Locate the cell with the specified text and output its [X, Y] center coordinate. 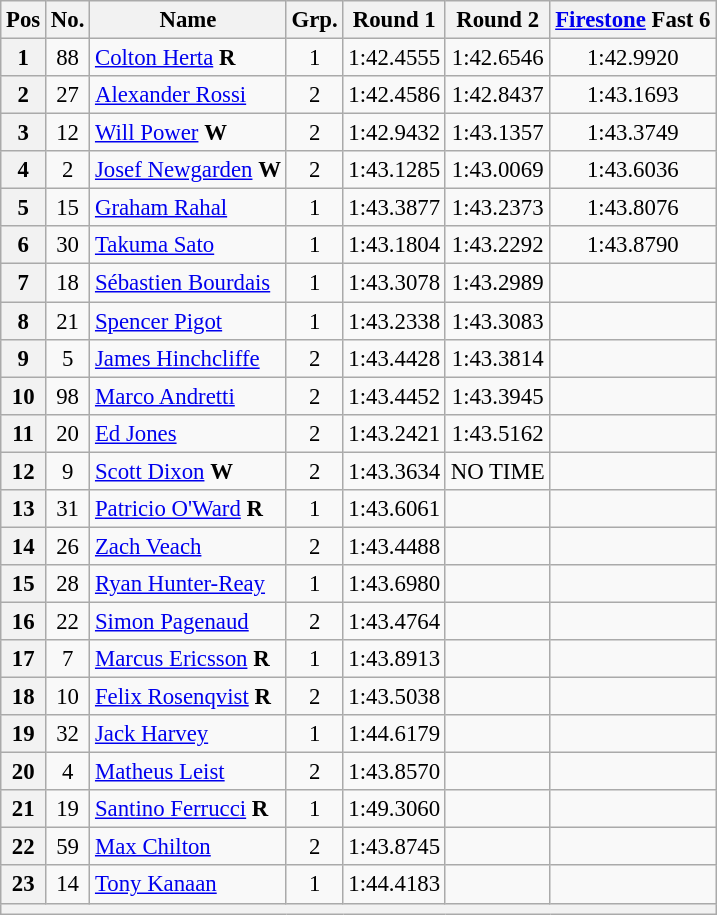
1:42.4555 [394, 58]
1:42.6546 [497, 58]
Patricio O'Ward R [188, 509]
28 [68, 584]
Zach Veach [188, 546]
Firestone Fast 6 [633, 20]
26 [68, 546]
32 [68, 734]
1:43.3083 [497, 321]
Ed Jones [188, 433]
6 [24, 245]
88 [68, 58]
NO TIME [497, 471]
13 [24, 509]
1:43.8076 [633, 208]
8 [24, 321]
1:43.3749 [633, 133]
17 [24, 659]
1:43.8745 [394, 847]
1:43.6980 [394, 584]
1:43.2989 [497, 283]
98 [68, 396]
1:42.4586 [394, 95]
1:43.4764 [394, 621]
11 [24, 433]
1:43.3078 [394, 283]
27 [68, 95]
1:43.4452 [394, 396]
1:42.9432 [394, 133]
Simon Pagenaud [188, 621]
1:43.6036 [633, 170]
1:43.6061 [394, 509]
Will Power W [188, 133]
Tony Kanaan [188, 885]
1:49.3060 [394, 809]
16 [24, 621]
Felix Rosenqvist R [188, 697]
Ryan Hunter-Reay [188, 584]
Colton Herta R [188, 58]
Jack Harvey [188, 734]
23 [24, 885]
1:44.4183 [394, 885]
31 [68, 509]
Round 2 [497, 20]
3 [24, 133]
1:43.2373 [497, 208]
Marco Andretti [188, 396]
1:43.5038 [394, 697]
1:43.8570 [394, 772]
Grp. [314, 20]
1:43.5162 [497, 433]
Max Chilton [188, 847]
1:43.4428 [394, 358]
Scott Dixon W [188, 471]
1:42.8437 [497, 95]
1:43.3877 [394, 208]
1:43.4488 [394, 546]
1:43.3814 [497, 358]
Marcus Ericsson R [188, 659]
59 [68, 847]
1:43.3945 [497, 396]
Matheus Leist [188, 772]
1:43.8913 [394, 659]
1:43.1285 [394, 170]
Takuma Sato [188, 245]
1:43.3634 [394, 471]
Spencer Pigot [188, 321]
1:43.2421 [394, 433]
Pos [24, 20]
1:43.1357 [497, 133]
1:43.8790 [633, 245]
1:42.9920 [633, 58]
Santino Ferrucci R [188, 809]
1:44.6179 [394, 734]
30 [68, 245]
Round 1 [394, 20]
Name [188, 20]
Alexander Rossi [188, 95]
1:43.1804 [394, 245]
Graham Rahal [188, 208]
1:43.2338 [394, 321]
1:43.2292 [497, 245]
James Hinchcliffe [188, 358]
No. [68, 20]
1:43.0069 [497, 170]
1:43.1693 [633, 95]
Sébastien Bourdais [188, 283]
Josef Newgarden W [188, 170]
